Extract the [X, Y] coordinate from the center of the cell holding the provided text.  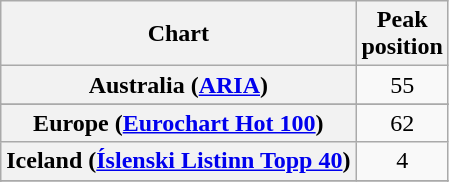
Chart [178, 34]
55 [402, 85]
Australia (ARIA) [178, 85]
4 [402, 161]
62 [402, 123]
Iceland (Íslenski Listinn Topp 40) [178, 161]
Europe (Eurochart Hot 100) [178, 123]
Peakposition [402, 34]
